Locate the cell with the specified text and output its (x, y) center coordinate. 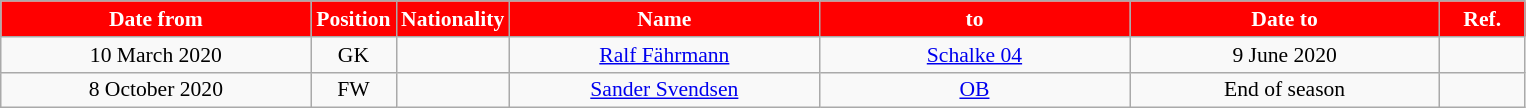
GK (354, 55)
8 October 2020 (156, 90)
9 June 2020 (1285, 55)
Ralf Fährmann (664, 55)
Schalke 04 (974, 55)
10 March 2020 (156, 55)
End of season (1285, 90)
to (974, 19)
OB (974, 90)
Name (664, 19)
FW (354, 90)
Nationality (452, 19)
Ref. (1482, 19)
Date from (156, 19)
Position (354, 19)
Date to (1285, 19)
Sander Svendsen (664, 90)
